Scan for the cell matching the given text and deliver its (x, y) coordinate at center. 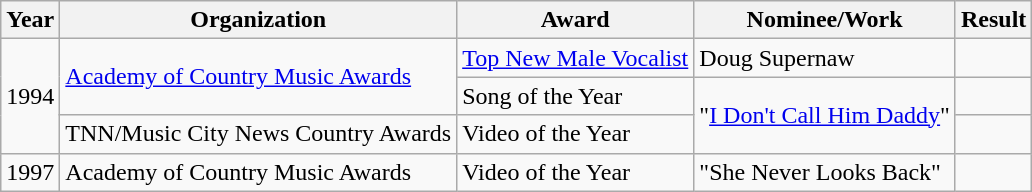
Organization (258, 20)
1997 (30, 172)
Result (993, 20)
1994 (30, 96)
TNN/Music City News Country Awards (258, 134)
Top New Male Vocalist (576, 58)
"She Never Looks Back" (825, 172)
Doug Supernaw (825, 58)
Year (30, 20)
"I Don't Call Him Daddy" (825, 115)
Award (576, 20)
Song of the Year (576, 96)
Nominee/Work (825, 20)
